From the cell containing the given text, extract its center point as (X, Y) coordinate. 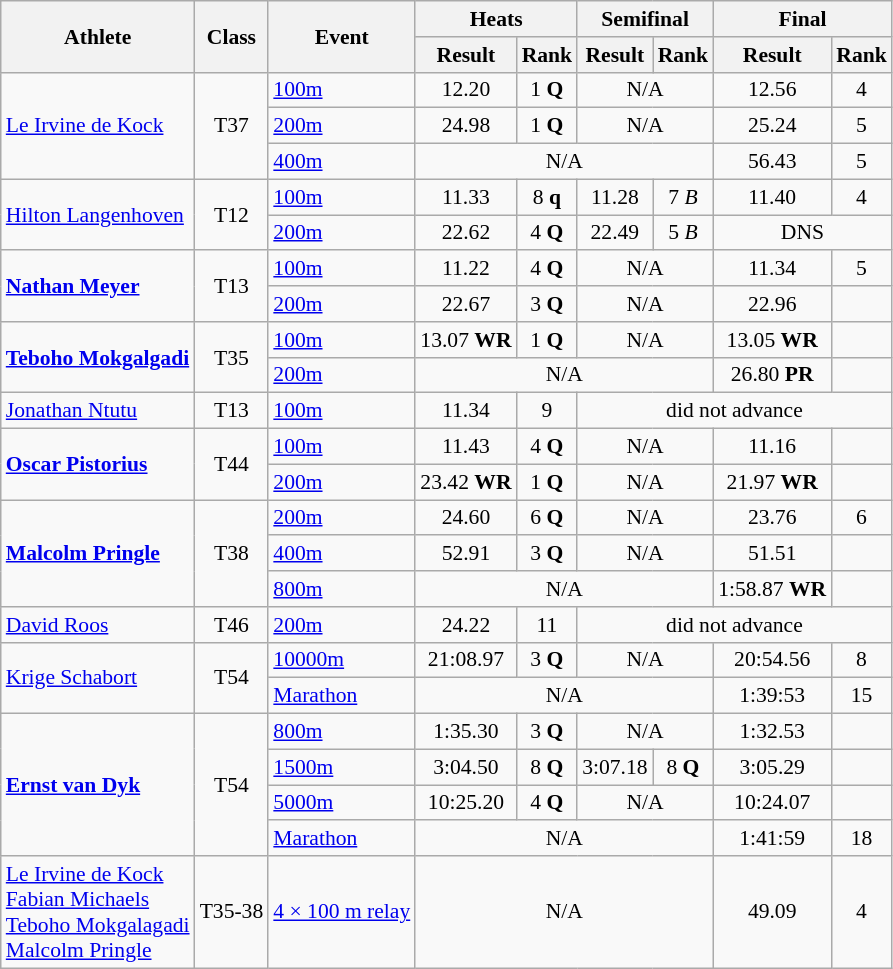
24.60 (466, 518)
T12 (232, 214)
25.24 (772, 126)
Hilton Langenhoven (98, 214)
6 Q (548, 518)
26.80 PR (772, 375)
49.09 (772, 912)
8 (862, 660)
Jonathan Ntutu (98, 411)
Teboho Mokgalgadi (98, 358)
11.33 (466, 197)
13.05 WR (772, 340)
3:04.50 (466, 767)
1:58.87 WR (772, 589)
1:32.53 (772, 732)
22.67 (466, 304)
22.96 (772, 304)
10:25.20 (466, 803)
7 B (684, 197)
23.76 (772, 518)
Semifinal (645, 19)
11.16 (772, 447)
6 (862, 518)
11.43 (466, 447)
1:39:53 (772, 696)
1:35.30 (466, 732)
Ernst van Dyk (98, 785)
22.62 (466, 233)
3:05.29 (772, 767)
9 (548, 411)
11.40 (772, 197)
8 q (548, 197)
12.20 (466, 90)
David Roos (98, 625)
1:41:59 (772, 839)
51.51 (772, 554)
Krige Schabort (98, 678)
T35 (232, 358)
Oscar Pistorius (98, 464)
20:54.56 (772, 660)
5 B (684, 233)
Class (232, 36)
Nathan Meyer (98, 286)
24.22 (466, 625)
3:07.18 (614, 767)
22.49 (614, 233)
T46 (232, 625)
Heats (496, 19)
Event (342, 36)
4 × 100 m relay (342, 912)
52.91 (466, 554)
21.97 WR (772, 482)
Le Irvine de Kock (98, 126)
1500m (342, 767)
5000m (342, 803)
DNS (802, 233)
11.28 (614, 197)
10000m (342, 660)
13.07 WR (466, 340)
Final (802, 19)
T44 (232, 464)
11 (548, 625)
18 (862, 839)
12.56 (772, 90)
21:08.97 (466, 660)
T37 (232, 126)
Le Irvine de Kock Fabian Michaels Teboho Mokgalagadi Malcolm Pringle (98, 912)
23.42 WR (466, 482)
T35-38 (232, 912)
10:24.07 (772, 803)
T38 (232, 554)
56.43 (772, 162)
24.98 (466, 126)
11.22 (466, 269)
15 (862, 696)
Malcolm Pringle (98, 554)
Athlete (98, 36)
